Locate the cell with the specified text and output its (x, y) center coordinate. 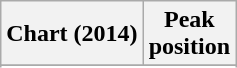
Peakposition (189, 34)
Chart (2014) (72, 34)
